Scan for the cell matching the given text and deliver its [x, y] coordinate at center. 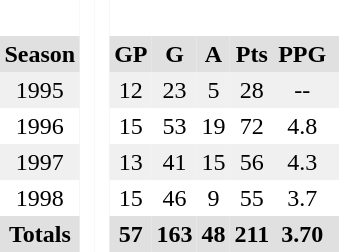
1997 [40, 162]
48 [214, 234]
56 [252, 162]
28 [252, 90]
163 [174, 234]
Season [40, 54]
GP [131, 54]
1995 [40, 90]
19 [214, 126]
3.70 [302, 234]
12 [131, 90]
A [214, 54]
55 [252, 198]
57 [131, 234]
1998 [40, 198]
46 [174, 198]
1996 [40, 126]
211 [252, 234]
13 [131, 162]
4.8 [302, 126]
9 [214, 198]
G [174, 54]
53 [174, 126]
PPG [302, 54]
4.3 [302, 162]
Pts [252, 54]
72 [252, 126]
41 [174, 162]
3.7 [302, 198]
23 [174, 90]
5 [214, 90]
Totals [40, 234]
-- [302, 90]
